Find where the given text appears and provide that cell's center as (X, Y) coordinate. 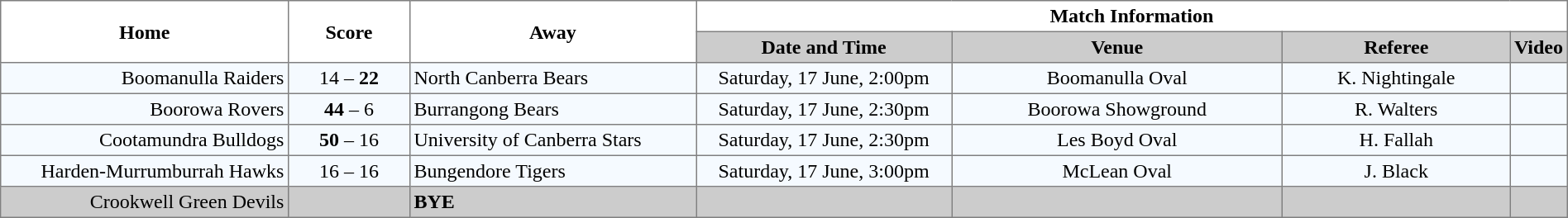
K. Nightingale (1396, 78)
Boomanulla Oval (1117, 78)
44 – 6 (349, 109)
University of Canberra Stars (552, 140)
50 – 16 (349, 140)
McLean Oval (1117, 171)
Cootamundra Bulldogs (145, 140)
Away (552, 31)
Saturday, 17 June, 3:00pm (824, 171)
Score (349, 31)
Les Boyd Oval (1117, 140)
Venue (1117, 47)
Harden-Murrumburrah Hawks (145, 171)
16 – 16 (349, 171)
Crookwell Green Devils (145, 202)
Boorowa Showground (1117, 109)
Referee (1396, 47)
J. Black (1396, 171)
Date and Time (824, 47)
R. Walters (1396, 109)
Boorowa Rovers (145, 109)
Home (145, 31)
Match Information (1132, 17)
Bungendore Tigers (552, 171)
Burrangong Bears (552, 109)
Video (1539, 47)
H. Fallah (1396, 140)
Boomanulla Raiders (145, 78)
Saturday, 17 June, 2:00pm (824, 78)
14 – 22 (349, 78)
BYE (552, 202)
North Canberra Bears (552, 78)
